For the text-containing cell, return its midpoint in [X, Y] coordinate format. 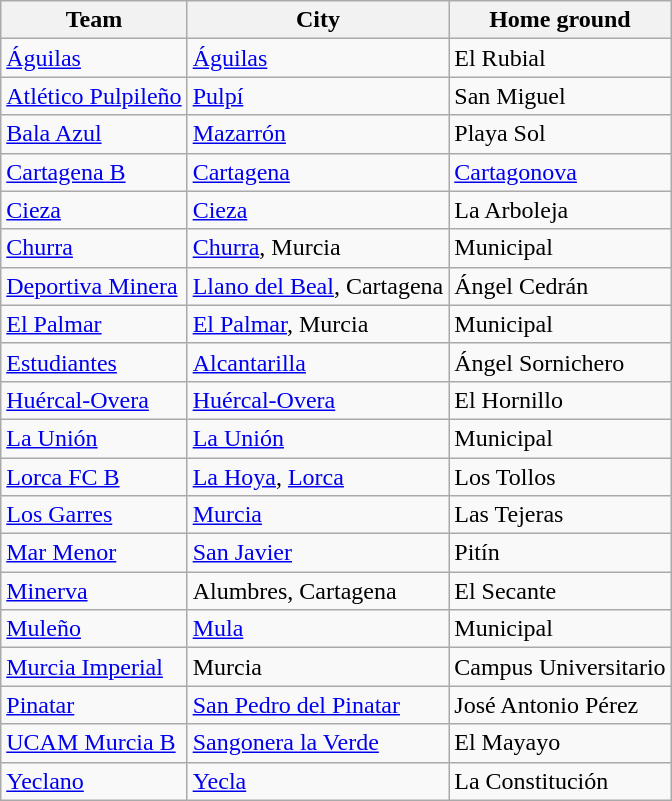
Los Tollos [560, 477]
Pitín [560, 553]
Alumbres, Cartagena [318, 591]
El Hornillo [560, 400]
Muleño [94, 629]
Cartagonova [560, 172]
Home ground [560, 20]
San Miguel [560, 96]
Ángel Cedrán [560, 286]
Pulpí [318, 96]
Yeclano [94, 781]
Team [94, 20]
Llano del Beal, Cartagena [318, 286]
Yecla [318, 781]
Cartagena B [94, 172]
Mar Menor [94, 553]
City [318, 20]
Atlético Pulpileño [94, 96]
La Arboleja [560, 210]
Ángel Sornichero [560, 362]
José Antonio Pérez [560, 705]
Playa Sol [560, 134]
La Constitución [560, 781]
El Mayayo [560, 743]
La Hoya, Lorca [318, 477]
San Javier [318, 553]
Churra [94, 248]
Mula [318, 629]
El Palmar, Murcia [318, 324]
El Rubial [560, 58]
Los Garres [94, 515]
Sangonera la Verde [318, 743]
Las Tejeras [560, 515]
Mazarrón [318, 134]
Pinatar [94, 705]
El Palmar [94, 324]
Estudiantes [94, 362]
San Pedro del Pinatar [318, 705]
Minerva [94, 591]
Bala Azul [94, 134]
Alcantarilla [318, 362]
Lorca FC B [94, 477]
Churra, Murcia [318, 248]
Campus Universitario [560, 667]
Deportiva Minera [94, 286]
UCAM Murcia B [94, 743]
Murcia Imperial [94, 667]
El Secante [560, 591]
Cartagena [318, 172]
